Extract the (x, y) coordinate from the center of the cell holding the provided text.  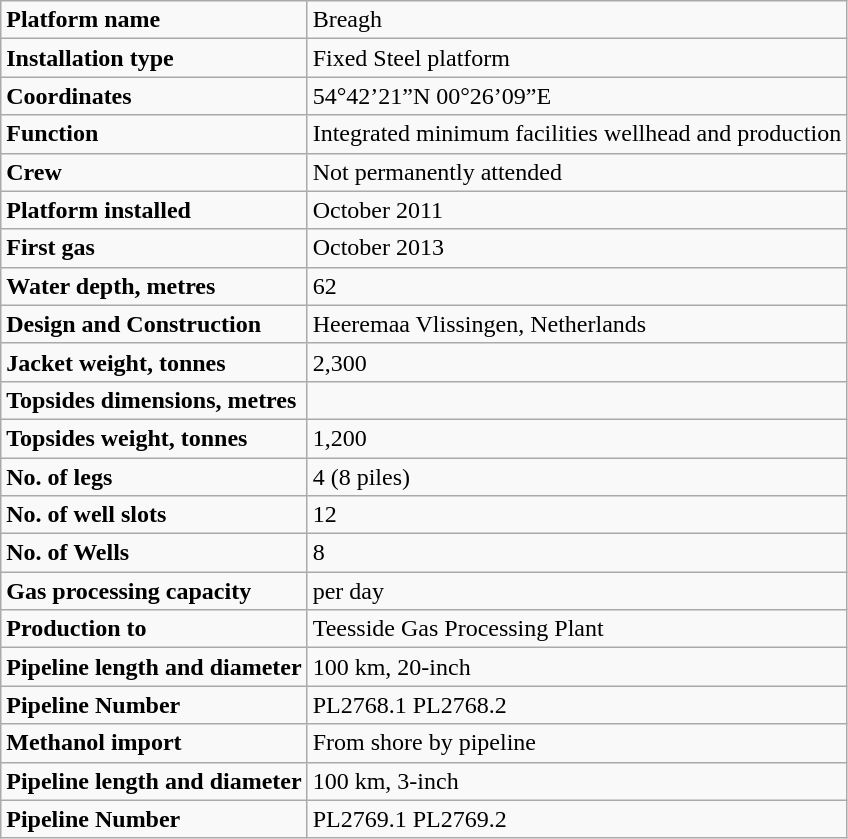
Design and Construction (154, 324)
2,300 (577, 362)
Not permanently attended (577, 172)
PL2769.1 PL2769.2 (577, 819)
October 2013 (577, 248)
Jacket weight, tonnes (154, 362)
Methanol import (154, 743)
Topsides weight, tonnes (154, 438)
8 (577, 553)
From shore by pipeline (577, 743)
100 km, 20-inch (577, 667)
12 (577, 515)
4 (8 piles) (577, 477)
54°42’21”N 00°26’09”E (577, 96)
Topsides dimensions, metres (154, 400)
Coordinates (154, 96)
1,200 (577, 438)
Water depth, metres (154, 286)
No. of well slots (154, 515)
Installation type (154, 58)
Function (154, 134)
Platform name (154, 20)
No. of legs (154, 477)
per day (577, 591)
100 km, 3-inch (577, 781)
No. of Wells (154, 553)
Integrated minimum facilities wellhead and production (577, 134)
Breagh (577, 20)
Heeremaa Vlissingen, Netherlands (577, 324)
Teesside Gas Processing Plant (577, 629)
Production to (154, 629)
October 2011 (577, 210)
Gas processing capacity (154, 591)
62 (577, 286)
Platform installed (154, 210)
Fixed Steel platform (577, 58)
Crew (154, 172)
PL2768.1 PL2768.2 (577, 705)
First gas (154, 248)
